Return (X, Y) of the center of cell containing provided text 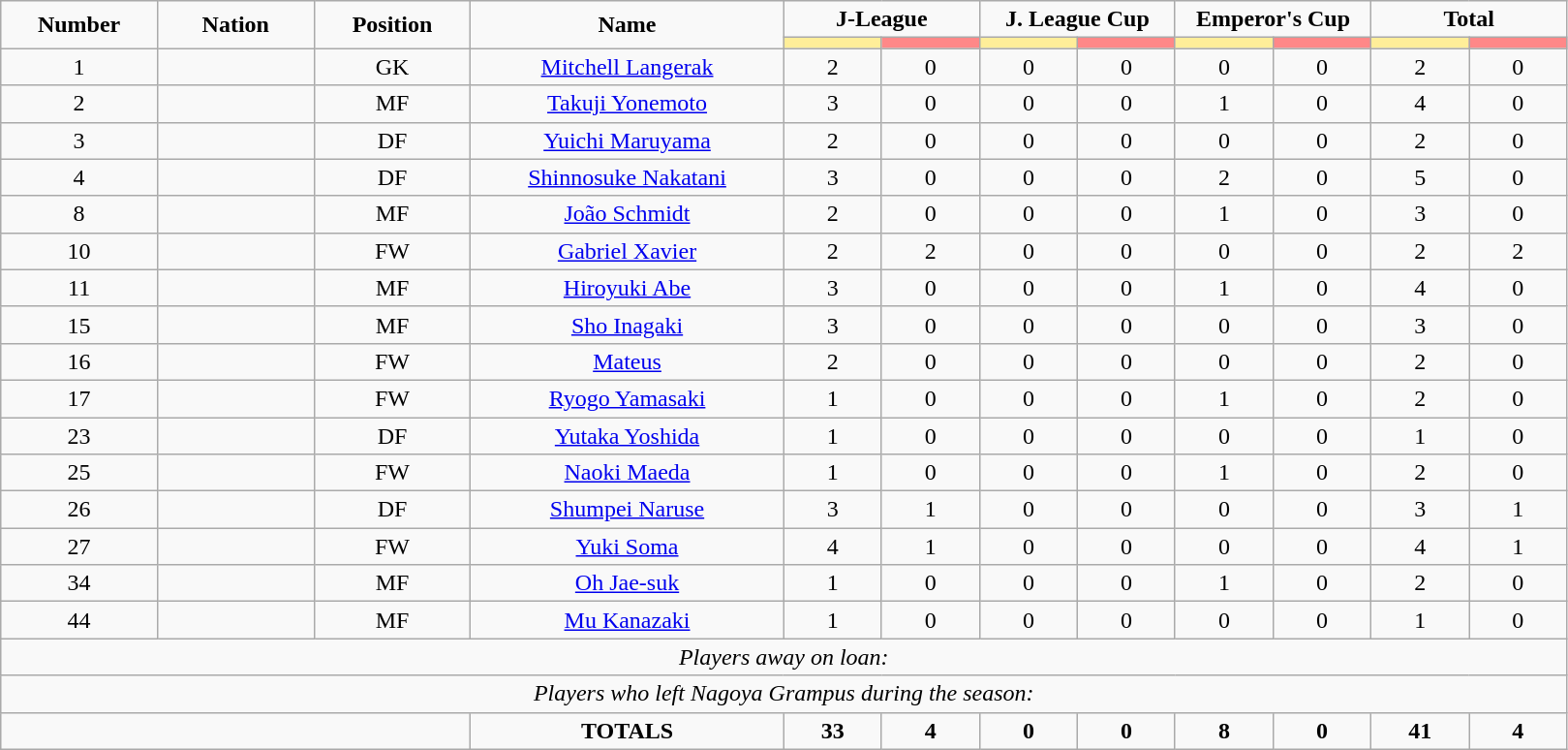
Yuki Soma (628, 547)
Hiroyuki Abe (628, 288)
Takuji Yonemoto (628, 104)
44 (79, 620)
Shumpei Naruse (628, 510)
Sho Inagaki (628, 325)
Number (79, 25)
J-League (881, 19)
Players away on loan: (784, 657)
Name (628, 25)
5 (1420, 177)
16 (79, 361)
Position (392, 25)
GK (392, 67)
10 (79, 251)
17 (79, 398)
Shinnosuke Nakatani (628, 177)
34 (79, 583)
Emperor's Cup (1273, 19)
Total (1469, 19)
Mitchell Langerak (628, 67)
Yutaka Yoshida (628, 435)
Mu Kanazaki (628, 620)
Mateus (628, 361)
TOTALS (628, 731)
Naoki Maeda (628, 473)
Yuichi Maruyama (628, 141)
25 (79, 473)
Nation (235, 25)
Gabriel Xavier (628, 251)
27 (79, 547)
26 (79, 510)
Ryogo Yamasaki (628, 398)
Players who left Nagoya Grampus during the season: (784, 694)
Oh Jae-suk (628, 583)
23 (79, 435)
João Schmidt (628, 214)
41 (1420, 731)
11 (79, 288)
33 (833, 731)
15 (79, 325)
J. League Cup (1077, 19)
